Search for the cell housing the specified text and yield its (x, y) center coordinate. 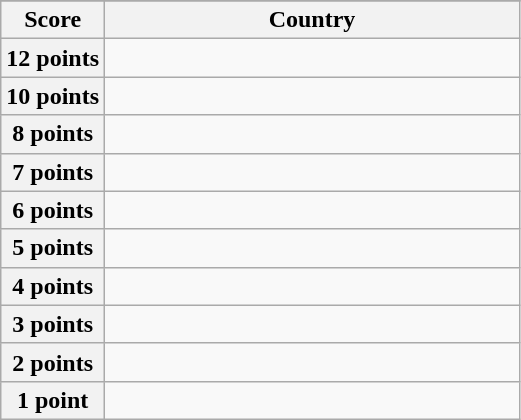
6 points (53, 210)
7 points (53, 172)
1 point (53, 400)
5 points (53, 248)
8 points (53, 134)
12 points (53, 58)
3 points (53, 324)
2 points (53, 362)
10 points (53, 96)
Country (312, 20)
4 points (53, 286)
Score (53, 20)
